Pinpoint the cell where the given text exists, returning its [X, Y] midpoint coordinate. 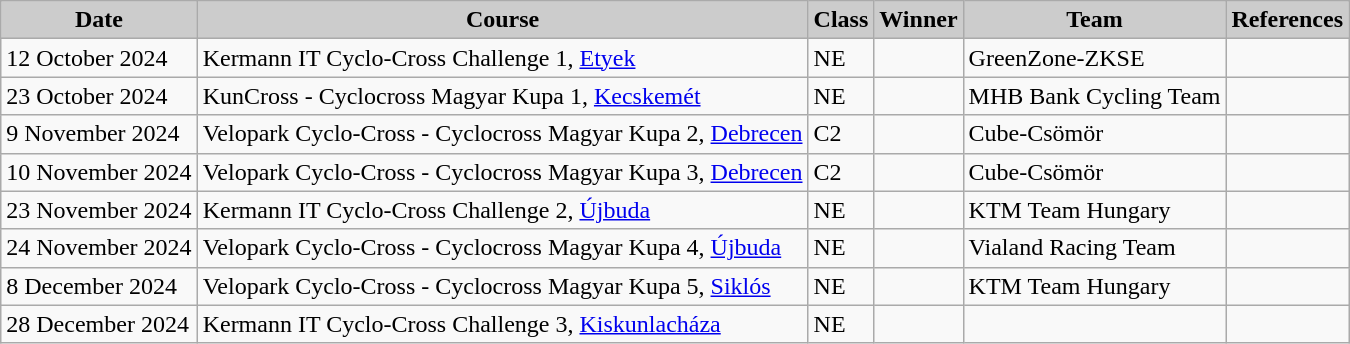
Team [1094, 20]
References [1288, 20]
Velopark Cyclo-Cross - Cyclocross Magyar Kupa 3, Debrecen [502, 172]
12 October 2024 [99, 58]
Velopark Cyclo-Cross - Cyclocross Magyar Kupa 5, Siklós [502, 286]
Vialand Racing Team [1094, 248]
Kermann IT Cyclo-Cross Challenge 1, Etyek [502, 58]
23 October 2024 [99, 96]
Kermann IT Cyclo-Cross Challenge 3, Kiskunlacháza [502, 324]
MHB Bank Cycling Team [1094, 96]
Kermann IT Cyclo-Cross Challenge 2, Újbuda [502, 210]
Class [841, 20]
28 December 2024 [99, 324]
10 November 2024 [99, 172]
9 November 2024 [99, 134]
Velopark Cyclo-Cross - Cyclocross Magyar Kupa 2, Debrecen [502, 134]
Course [502, 20]
GreenZone-ZKSE [1094, 58]
Velopark Cyclo-Cross - Cyclocross Magyar Kupa 4, Újbuda [502, 248]
KunCross - Cyclocross Magyar Kupa 1, Kecskemét [502, 96]
8 December 2024 [99, 286]
23 November 2024 [99, 210]
Winner [918, 20]
Date [99, 20]
24 November 2024 [99, 248]
